Identify which cell holds the provided text, then report its [X, Y] central coordinate. 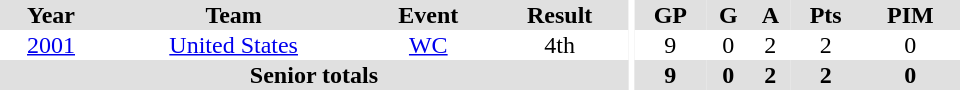
Team [234, 15]
GP [670, 15]
PIM [910, 15]
United States [234, 45]
4th [560, 45]
2001 [51, 45]
A [770, 15]
Pts [826, 15]
Year [51, 15]
Senior totals [314, 75]
Result [560, 15]
G [728, 15]
WC [428, 45]
Event [428, 15]
